Determine the [X, Y] coordinate at the center of the cell enclosing the given text.  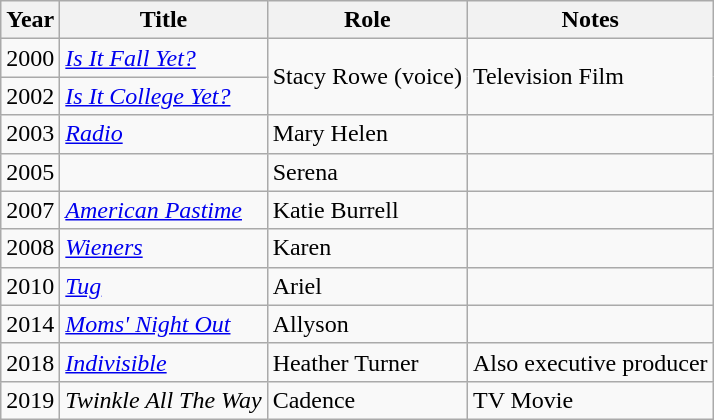
2007 [30, 210]
Stacy Rowe (voice) [367, 77]
Is It College Yet? [164, 96]
Ariel [367, 286]
2000 [30, 58]
Wieners [164, 248]
2003 [30, 134]
Serena [367, 172]
Year [30, 20]
Cadence [367, 400]
Title [164, 20]
Moms' Night Out [164, 324]
Heather Turner [367, 362]
Indivisible [164, 362]
Television Film [590, 77]
2014 [30, 324]
Also executive producer [590, 362]
Allyson [367, 324]
Twinkle All The Way [164, 400]
Mary Helen [367, 134]
2008 [30, 248]
Radio [164, 134]
2002 [30, 96]
2010 [30, 286]
TV Movie [590, 400]
Katie Burrell [367, 210]
Role [367, 20]
Notes [590, 20]
2005 [30, 172]
Tug [164, 286]
2019 [30, 400]
Karen [367, 248]
2018 [30, 362]
American Pastime [164, 210]
Is It Fall Yet? [164, 58]
